Pinpoint the cell where the given text exists, returning its (X, Y) midpoint coordinate. 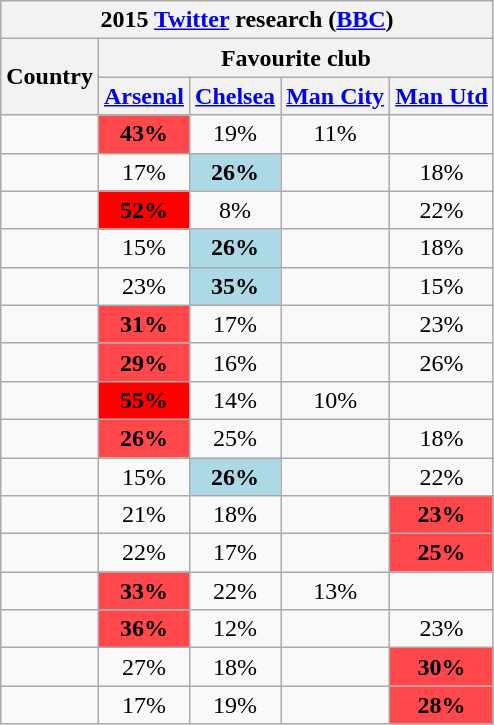
27% (144, 667)
11% (336, 134)
13% (336, 591)
35% (236, 286)
Chelsea (236, 96)
14% (236, 400)
21% (144, 515)
Man City (336, 96)
Man Utd (442, 96)
16% (236, 362)
28% (442, 705)
12% (236, 629)
31% (144, 324)
36% (144, 629)
43% (144, 134)
Country (50, 77)
33% (144, 591)
55% (144, 400)
8% (236, 210)
10% (336, 400)
2015 Twitter research (BBC) (248, 20)
29% (144, 362)
Favourite club (296, 58)
Arsenal (144, 96)
52% (144, 210)
30% (442, 667)
